From the cell containing the given text, extract its center point as [X, Y] coordinate. 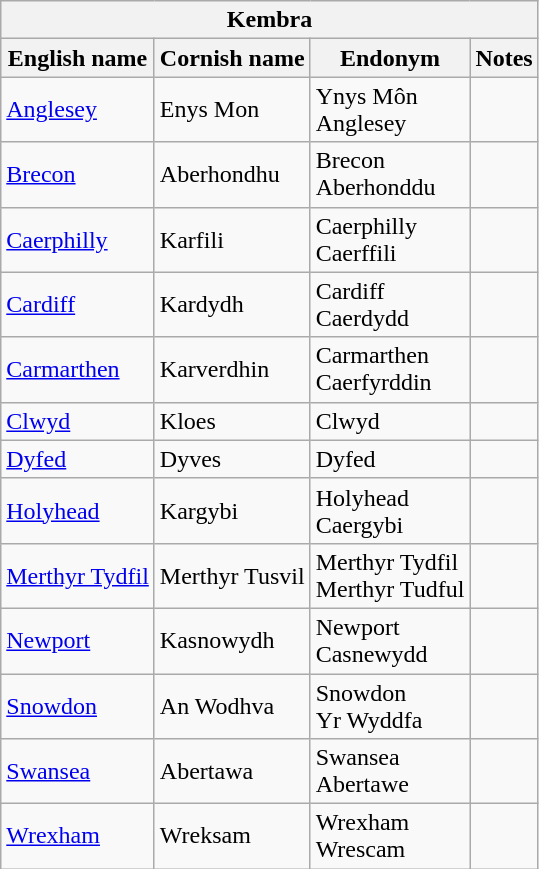
Cardiff [78, 304]
Brecon [78, 174]
WrexhamWrescam [390, 836]
Wreksam [232, 836]
CarmarthenCaerfyrddin [390, 370]
Kloes [232, 421]
Snowdon [78, 706]
Merthyr Tydfil [78, 576]
CardiffCaerdydd [390, 304]
HolyheadCaergybi [390, 510]
Karfili [232, 240]
Carmarthen [78, 370]
Kardydh [232, 304]
Swansea [78, 772]
Karverdhin [232, 370]
SwanseaAbertawe [390, 772]
Enys Mon [232, 110]
Holyhead [78, 510]
Newport [78, 640]
Merthyr Tusvil [232, 576]
BreconAberhonddu [390, 174]
Kasnowydh [232, 640]
Wrexham [78, 836]
An Wodhva [232, 706]
Merthyr TydfilMerthyr Tudful [390, 576]
Abertawa [232, 772]
Dyves [232, 459]
Cornish name [232, 58]
Endonym [390, 58]
Ynys MônAnglesey [390, 110]
NewportCasnewydd [390, 640]
Caerphilly [78, 240]
English name [78, 58]
Notes [504, 58]
Anglesey [78, 110]
Kembra [270, 20]
Kargybi [232, 510]
Aberhondhu [232, 174]
CaerphillyCaerffili [390, 240]
SnowdonYr Wyddfa [390, 706]
